For the text-containing cell, return its midpoint in [X, Y] coordinate format. 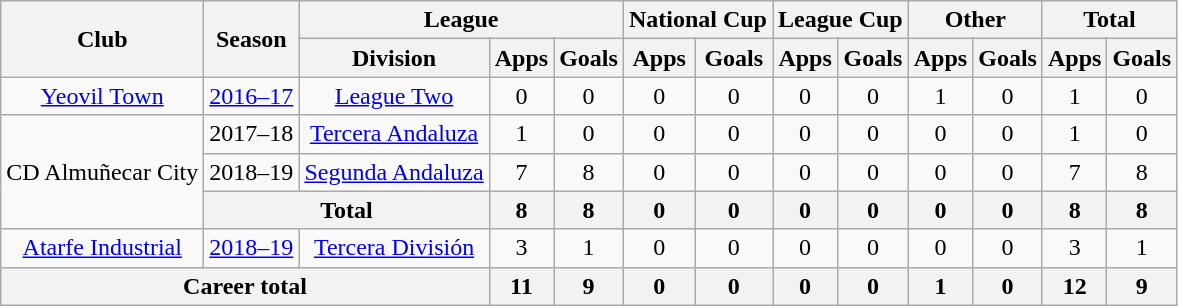
CD Almuñecar City [102, 172]
Club [102, 39]
Career total [245, 286]
Other [975, 20]
Yeovil Town [102, 96]
11 [521, 286]
Season [252, 39]
League Cup [840, 20]
2016–17 [252, 96]
League Two [394, 96]
National Cup [698, 20]
12 [1074, 286]
Tercera Andaluza [394, 134]
2017–18 [252, 134]
Division [394, 58]
League [462, 20]
Tercera División [394, 248]
Atarfe Industrial [102, 248]
Segunda Andaluza [394, 172]
